Scan for the cell matching the given text and deliver its (X, Y) coordinate at center. 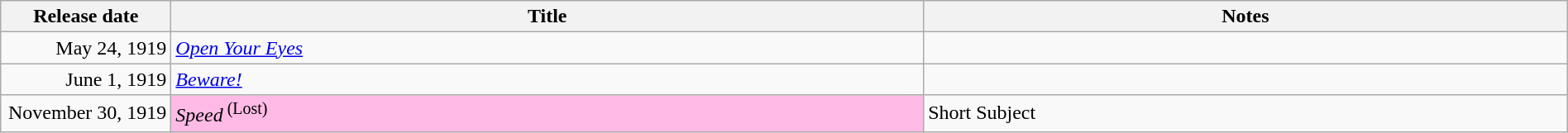
Speed (Lost) (547, 114)
June 1, 1919 (86, 79)
Notes (1245, 17)
Short Subject (1245, 114)
May 24, 1919 (86, 48)
Release date (86, 17)
Open Your Eyes (547, 48)
Title (547, 17)
November 30, 1919 (86, 114)
Beware! (547, 79)
